Find where the given text appears and provide that cell's center as (x, y) coordinate. 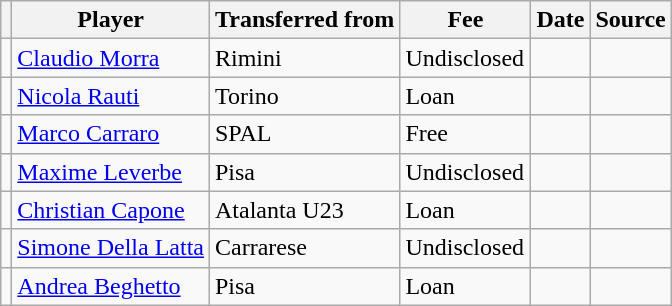
Source (630, 20)
Transferred from (304, 20)
Simone Della Latta (111, 248)
Marco Carraro (111, 134)
Maxime Leverbe (111, 172)
Player (111, 20)
SPAL (304, 134)
Nicola Rauti (111, 96)
Christian Capone (111, 210)
Andrea Beghetto (111, 286)
Fee (466, 20)
Atalanta U23 (304, 210)
Torino (304, 96)
Free (466, 134)
Rimini (304, 58)
Claudio Morra (111, 58)
Carrarese (304, 248)
Date (560, 20)
